Return (x, y) of the center of cell containing provided text 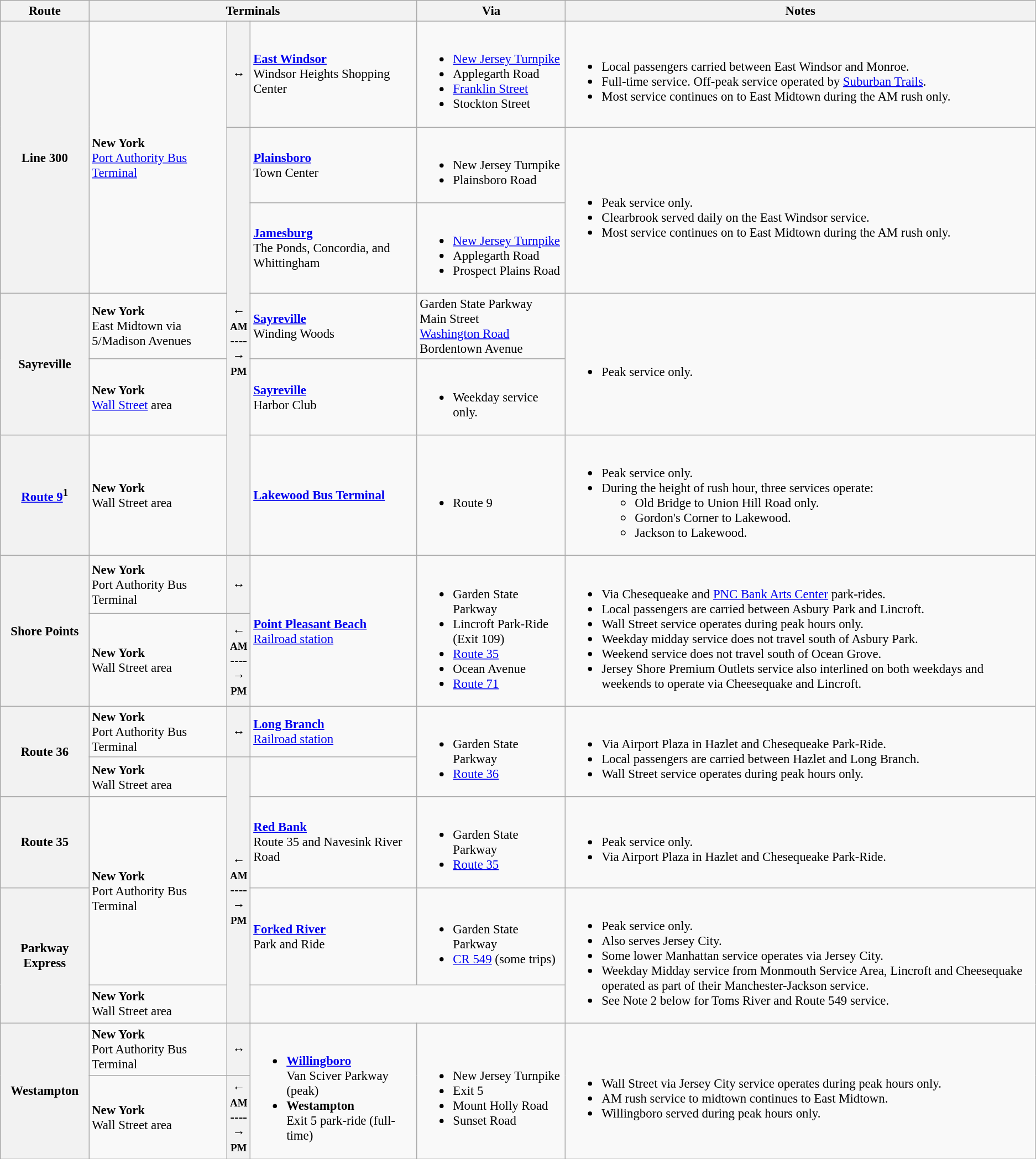
Red BankRoute 35 and Navesink River Road (334, 842)
Route 9 (491, 495)
Garden State ParkwayCR 549 (some trips) (491, 936)
Garden State ParkwayLincroft Park-Ride (Exit 109)Route 35Ocean AvenueRoute 71 (491, 631)
Line 300 (45, 158)
Terminals (253, 11)
New Jersey TurnpikeApplegarth RoadFranklin StreetStockton Street (491, 74)
New Jersey TurnpikeApplegarth RoadProspect Plains Road (491, 248)
New Jersey TurnpikeExit 5Mount Holly RoadSunset Road (491, 1092)
Weekday service only. (491, 397)
Sayreville (45, 364)
Point Pleasant BeachRailroad station (334, 631)
Route 91 (45, 495)
New YorkEast Midtown via 5/Madison Avenues (158, 326)
Parkway Express (45, 956)
Forked RiverPark and Ride (334, 936)
Peak service only.Clearbrook served daily on the East Windsor service.Most service continues on to East Midtown during the AM rush only. (800, 210)
Route 35 (45, 842)
Route 36 (45, 751)
Shore Points (45, 631)
Garden State ParkwayRoute 36 (491, 751)
Westampton (45, 1092)
JamesburgThe Ponds, Concordia, and Whittingham (334, 248)
Garden State ParkwayRoute 35 (491, 842)
Route (45, 11)
Garden State ParkwayMain StreetWashington RoadBordentown Avenue (491, 326)
Lakewood Bus Terminal (334, 495)
Peak service only.Via Airport Plaza in Hazlet and Chesequeake Park-Ride. (800, 842)
East WindsorWindsor Heights Shopping Center (334, 74)
Via (491, 11)
New Jersey TurnpikePlainsboro Road (491, 165)
Long BranchRailroad station (334, 732)
WillingboroVan Sciver Parkway (peak)WestamptonExit 5 park-ride (full-time) (334, 1092)
Peak service only. (800, 364)
SayrevilleHarbor Club (334, 397)
Notes (800, 11)
SayrevilleWinding Woods (334, 326)
PlainsboroTown Center (334, 165)
